Scan for the cell matching the given text and deliver its (X, Y) coordinate at center. 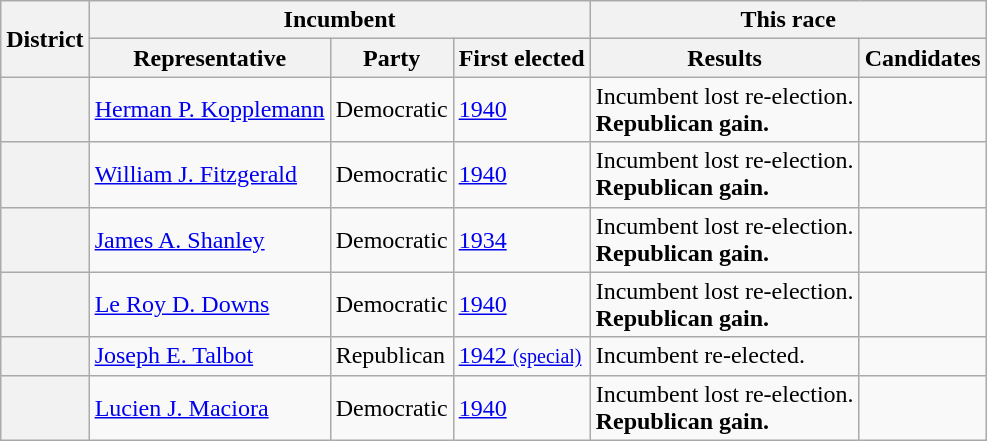
First elected (522, 58)
Incumbent (340, 20)
William J. Fitzgerald (210, 174)
1942 (special) (522, 356)
Party (392, 58)
Le Roy D. Downs (210, 304)
District (45, 39)
Joseph E. Talbot (210, 356)
Results (724, 58)
Incumbent re-elected. (724, 356)
1934 (522, 240)
Lucien J. Maciora (210, 408)
Herman P. Kopplemann (210, 110)
Representative (210, 58)
Republican (392, 356)
This race (788, 20)
James A. Shanley (210, 240)
Candidates (922, 58)
